Identify which cell holds the provided text, then report its (X, Y) central coordinate. 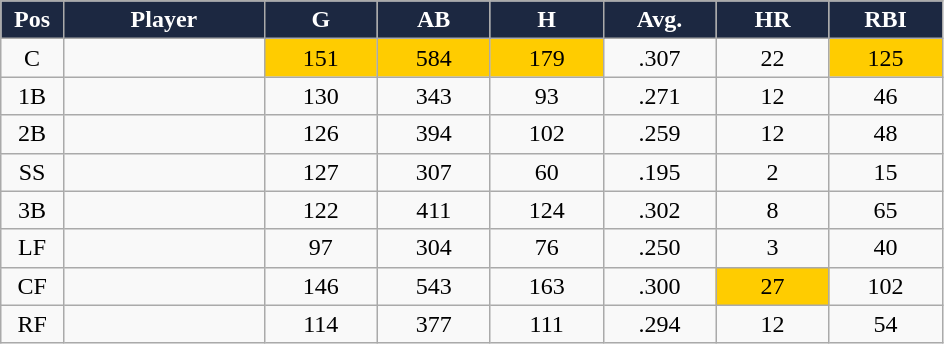
RF (32, 324)
.195 (660, 172)
22 (772, 58)
307 (434, 172)
114 (320, 324)
127 (320, 172)
.294 (660, 324)
151 (320, 58)
40 (886, 248)
2B (32, 134)
RBI (886, 20)
163 (546, 286)
Pos (32, 20)
97 (320, 248)
343 (434, 96)
304 (434, 248)
146 (320, 286)
179 (546, 58)
H (546, 20)
93 (546, 96)
8 (772, 210)
394 (434, 134)
15 (886, 172)
122 (320, 210)
27 (772, 286)
G (320, 20)
CF (32, 286)
.259 (660, 134)
C (32, 58)
60 (546, 172)
130 (320, 96)
.300 (660, 286)
124 (546, 210)
1B (32, 96)
543 (434, 286)
46 (886, 96)
HR (772, 20)
LF (32, 248)
377 (434, 324)
Avg. (660, 20)
125 (886, 58)
3 (772, 248)
Player (164, 20)
126 (320, 134)
48 (886, 134)
2 (772, 172)
54 (886, 324)
SS (32, 172)
584 (434, 58)
111 (546, 324)
3B (32, 210)
.302 (660, 210)
76 (546, 248)
65 (886, 210)
.271 (660, 96)
.250 (660, 248)
AB (434, 20)
.307 (660, 58)
411 (434, 210)
